From the cell containing the given text, extract its center point as (X, Y) coordinate. 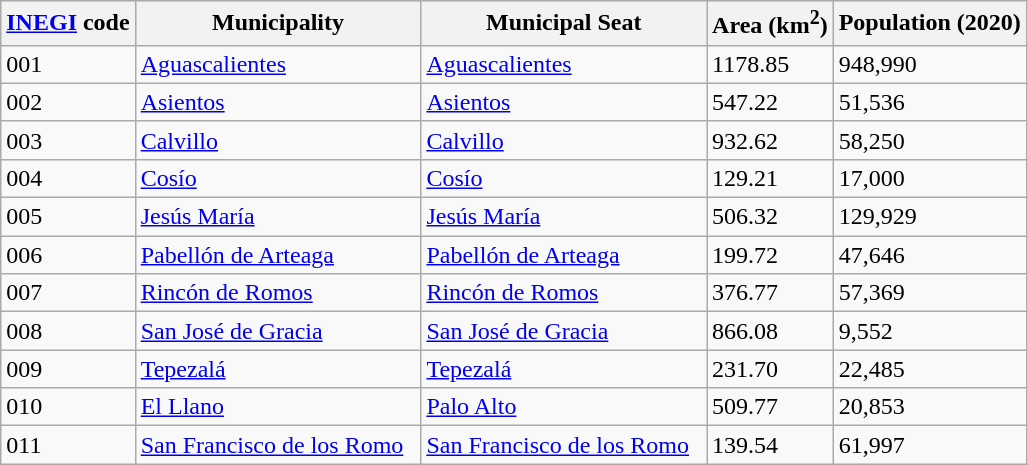
004 (68, 178)
010 (68, 407)
Municipal Seat (564, 24)
001 (68, 64)
129,929 (930, 217)
Palo Alto (564, 407)
51,536 (930, 102)
57,369 (930, 293)
139.54 (770, 445)
199.72 (770, 255)
008 (68, 331)
1178.85 (770, 64)
509.77 (770, 407)
231.70 (770, 369)
506.32 (770, 217)
Municipality (278, 24)
932.62 (770, 140)
20,853 (930, 407)
47,646 (930, 255)
866.08 (770, 331)
22,485 (930, 369)
002 (68, 102)
Area (km2) (770, 24)
376.77 (770, 293)
006 (68, 255)
003 (68, 140)
005 (68, 217)
58,250 (930, 140)
INEGI code (68, 24)
17,000 (930, 178)
El Llano (278, 407)
547.22 (770, 102)
009 (68, 369)
011 (68, 445)
948,990 (930, 64)
Population (2020) (930, 24)
007 (68, 293)
129.21 (770, 178)
9,552 (930, 331)
61,997 (930, 445)
